Extract the (X, Y) coordinate from the center of the cell holding the provided text.  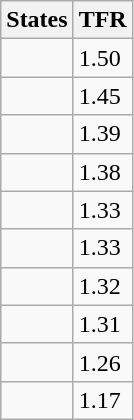
1.32 (102, 286)
1.45 (102, 96)
TFR (102, 20)
1.50 (102, 58)
States (37, 20)
1.26 (102, 362)
1.17 (102, 400)
1.31 (102, 324)
1.39 (102, 134)
1.38 (102, 172)
